Output the (x, y) coordinate of the center of the cell containing the given text.  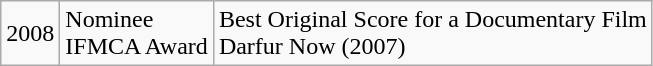
Best Original Score for a Documentary FilmDarfur Now (2007) (432, 34)
2008 (30, 34)
NomineeIFMCA Award (137, 34)
